Return the (x, y) coordinate for the center point of the cell that contains the specified text.  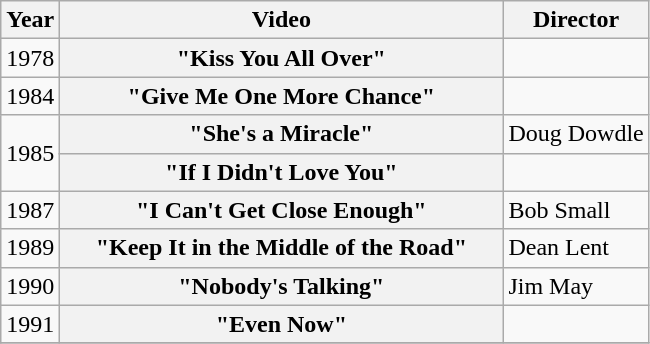
Doug Dowdle (576, 134)
1990 (30, 286)
Bob Small (576, 210)
"Kiss You All Over" (282, 58)
1984 (30, 96)
Director (576, 20)
Dean Lent (576, 248)
"I Can't Get Close Enough" (282, 210)
"Keep It in the Middle of the Road" (282, 248)
"Even Now" (282, 324)
Year (30, 20)
1989 (30, 248)
1978 (30, 58)
1987 (30, 210)
"If I Didn't Love You" (282, 172)
"Nobody's Talking" (282, 286)
Jim May (576, 286)
1985 (30, 153)
"Give Me One More Chance" (282, 96)
"She's a Miracle" (282, 134)
Video (282, 20)
1991 (30, 324)
